From the cell containing the given text, extract its center point as [X, Y] coordinate. 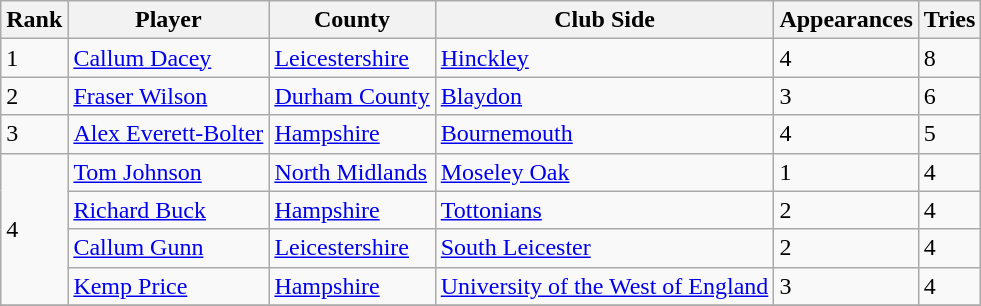
Club Side [604, 20]
Fraser Wilson [168, 96]
Richard Buck [168, 210]
Player [168, 20]
Rank [34, 20]
Blaydon [604, 96]
University of the West of England [604, 286]
Tries [950, 20]
Bournemouth [604, 134]
Durham County [352, 96]
Moseley Oak [604, 172]
Kemp Price [168, 286]
Callum Gunn [168, 248]
Callum Dacey [168, 58]
Appearances [846, 20]
6 [950, 96]
5 [950, 134]
Tom Johnson [168, 172]
Tottonians [604, 210]
County [352, 20]
North Midlands [352, 172]
8 [950, 58]
Hinckley [604, 58]
Alex Everett-Bolter [168, 134]
South Leicester [604, 248]
